Find where the given text appears and provide that cell's center as (x, y) coordinate. 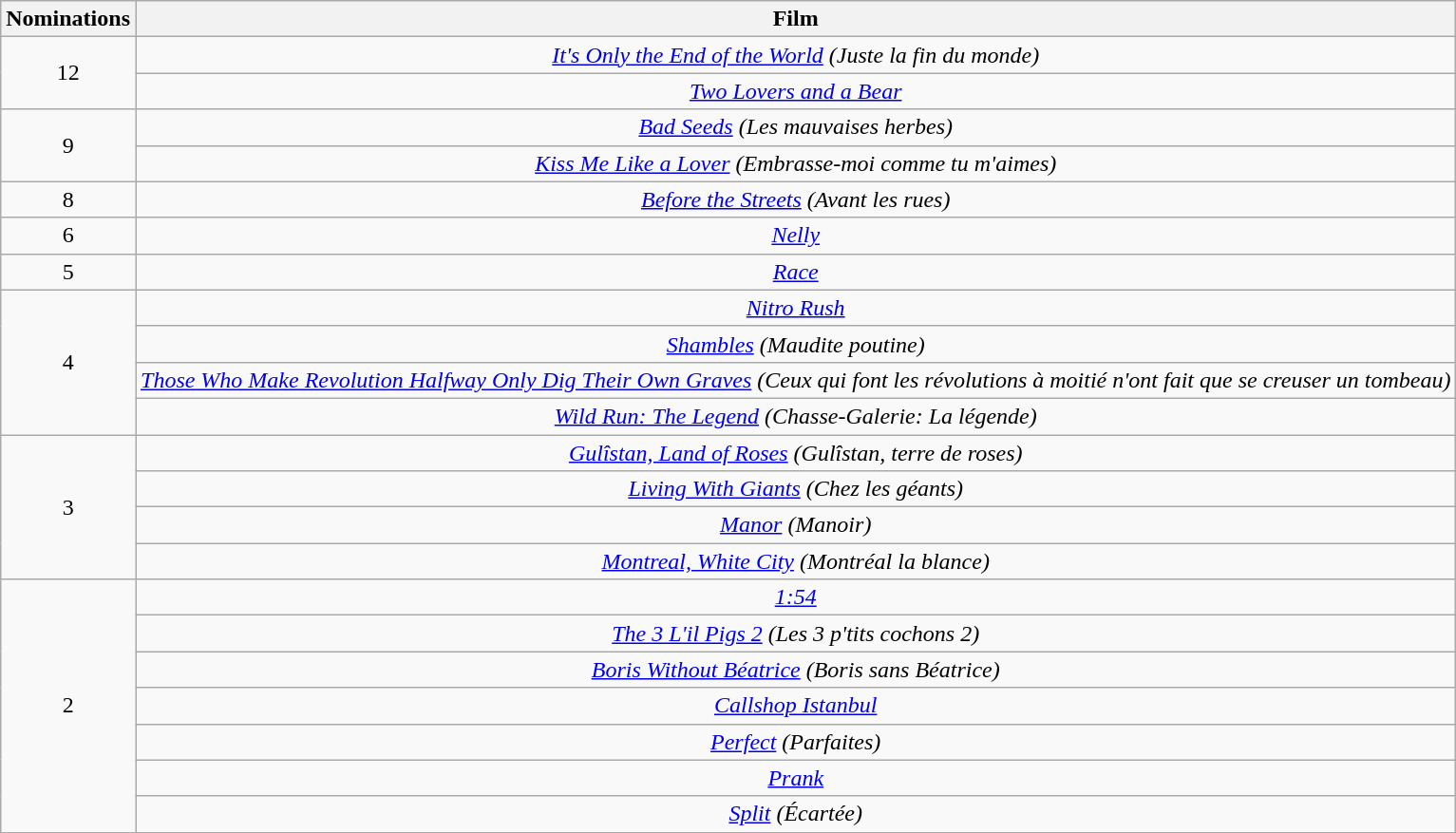
Wild Run: The Legend (Chasse-Galerie: La légende) (795, 416)
Living With Giants (Chez les géants) (795, 489)
Montreal, White City (Montréal la blance) (795, 561)
Nitro Rush (795, 308)
9 (68, 145)
12 (68, 73)
Manor (Manoir) (795, 525)
6 (68, 236)
Those Who Make Revolution Halfway Only Dig Their Own Graves (Ceux qui font les révolutions à moitié n'ont fait que se creuser un tombeau) (795, 380)
Film (795, 19)
1:54 (795, 597)
Split (Écartée) (795, 814)
Callshop Istanbul (795, 706)
Nominations (68, 19)
Boris Without Béatrice (Boris sans Béatrice) (795, 670)
Two Lovers and a Bear (795, 91)
Kiss Me Like a Lover (Embrasse-moi comme tu m'aimes) (795, 163)
8 (68, 199)
The 3 L'il Pigs 2 (Les 3 p'tits cochons 2) (795, 634)
Race (795, 272)
3 (68, 507)
2 (68, 706)
Nelly (795, 236)
Gulîstan, Land of Roses (Gulîstan, terre de roses) (795, 453)
5 (68, 272)
Perfect (Parfaites) (795, 742)
Shambles (Maudite poutine) (795, 344)
It's Only the End of the World (Juste la fin du monde) (795, 55)
Prank (795, 778)
Bad Seeds (Les mauvaises herbes) (795, 127)
4 (68, 362)
Before the Streets (Avant les rues) (795, 199)
